Determine the (x, y) coordinate at the center of the cell enclosing the given text.  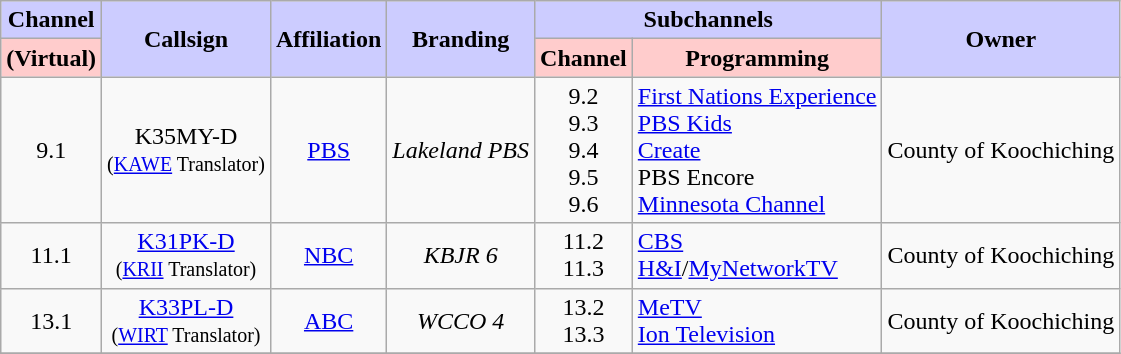
13.213.3 (584, 320)
K31PK-D (KRII Translator) (186, 256)
WCCO 4 (461, 320)
11.211.3 (584, 256)
13.1 (52, 320)
9.1 (52, 150)
ABC (328, 320)
MeTVIon Television (757, 320)
First Nations ExperiencePBS KidsCreatePBS EncoreMinnesota Channel (757, 150)
NBC (328, 256)
CBSH&I/MyNetworkTV (757, 256)
K33PL-D (WIRT Translator) (186, 320)
Lakeland PBS (461, 150)
K35MY-D(KAWE Translator) (186, 150)
Branding (461, 39)
11.1 (52, 256)
PBS (328, 150)
(Virtual) (52, 58)
Programming (757, 58)
Affiliation (328, 39)
Owner (1001, 39)
Callsign (186, 39)
9.29.39.49.59.6 (584, 150)
KBJR 6 (461, 256)
Subchannels (708, 20)
